Return the [x, y] coordinate for the center point of the cell that contains the specified text.  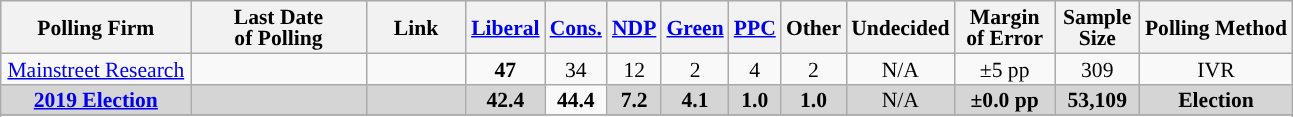
4 [755, 68]
Undecided [900, 27]
IVR [1216, 68]
Cons. [576, 27]
Polling Method [1216, 27]
Link [416, 27]
4.1 [694, 100]
Polling Firm [96, 27]
Other [814, 27]
7.2 [634, 100]
44.4 [576, 100]
53,109 [1098, 100]
Marginof Error [1005, 27]
Green [694, 27]
±5 pp [1005, 68]
Election [1216, 100]
±0.0 pp [1005, 100]
Liberal [505, 27]
309 [1098, 68]
47 [505, 68]
SampleSize [1098, 27]
12 [634, 68]
PPC [755, 27]
42.4 [505, 100]
NDP [634, 27]
Last Dateof Polling [278, 27]
2019 Election [96, 100]
34 [576, 68]
Mainstreet Research [96, 68]
